Output the (X, Y) coordinate of the center of the cell containing the given text.  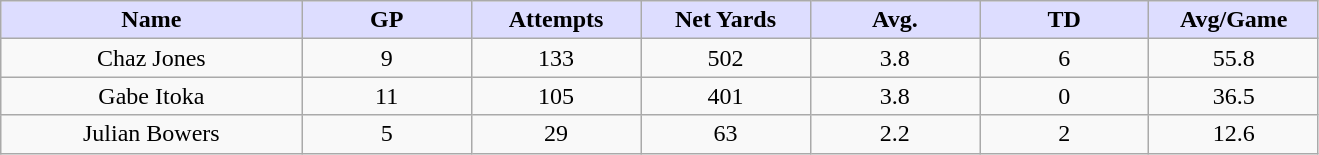
12.6 (1234, 134)
Avg. (894, 20)
Net Yards (726, 20)
2 (1064, 134)
Gabe Itoka (152, 96)
133 (556, 58)
63 (726, 134)
Name (152, 20)
Chaz Jones (152, 58)
36.5 (1234, 96)
Julian Bowers (152, 134)
105 (556, 96)
0 (1064, 96)
6 (1064, 58)
29 (556, 134)
11 (386, 96)
Avg/Game (1234, 20)
GP (386, 20)
2.2 (894, 134)
5 (386, 134)
502 (726, 58)
55.8 (1234, 58)
Attempts (556, 20)
401 (726, 96)
TD (1064, 20)
9 (386, 58)
